Determine the [x, y] coordinate at the center of the cell enclosing the given text.  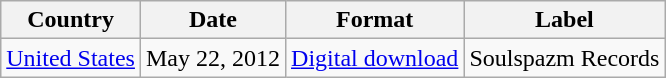
United States [71, 58]
Date [212, 20]
Digital download [375, 58]
May 22, 2012 [212, 58]
Format [375, 20]
Label [564, 20]
Country [71, 20]
Soulspazm Records [564, 58]
